Find where the given text appears and provide that cell's center as (x, y) coordinate. 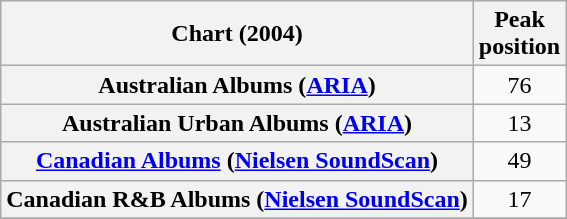
17 (519, 199)
76 (519, 85)
Canadian Albums (Nielsen SoundScan) (238, 161)
49 (519, 161)
Chart (2004) (238, 34)
Australian Albums (ARIA) (238, 85)
Peak position (519, 34)
Canadian R&B Albums (Nielsen SoundScan) (238, 199)
Australian Urban Albums (ARIA) (238, 123)
13 (519, 123)
